Provide the [X, Y] coordinate of the cell's center where the given text is located.  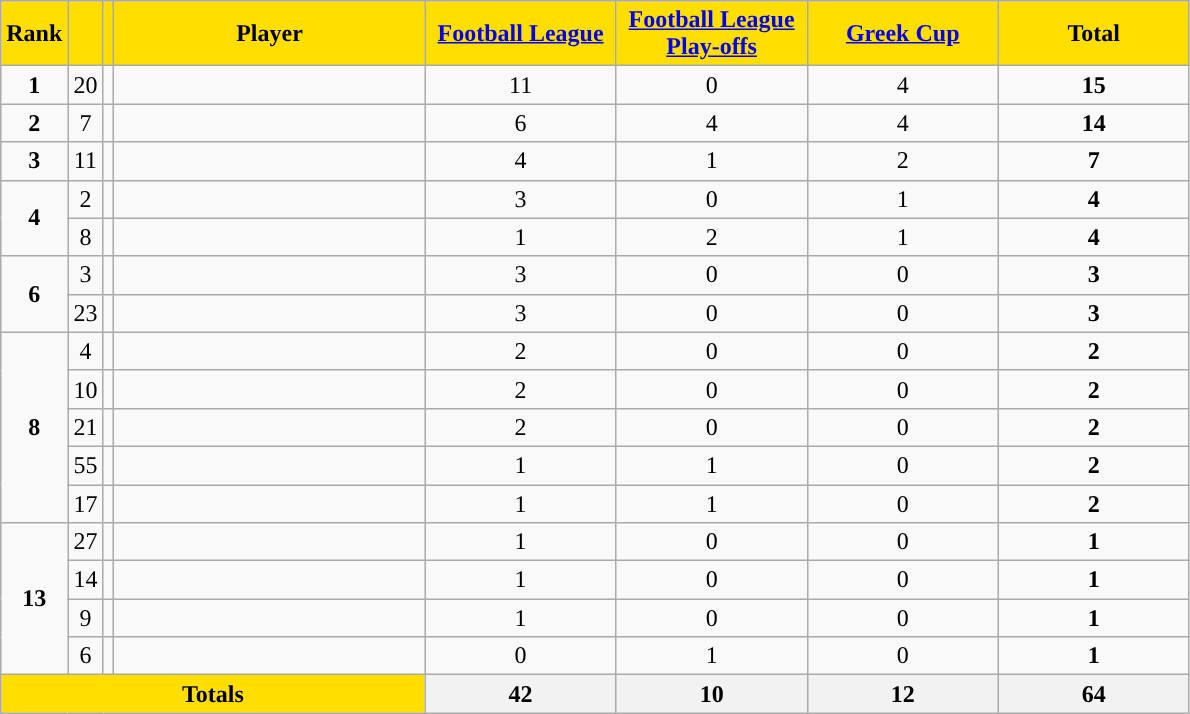
Greek Cup [902, 34]
13 [34, 599]
Totals [213, 694]
Football League Play-offs [712, 34]
12 [902, 694]
Total [1094, 34]
Football League [520, 34]
17 [86, 503]
Rank [34, 34]
27 [86, 542]
20 [86, 85]
21 [86, 427]
15 [1094, 85]
42 [520, 694]
9 [86, 618]
Player [270, 34]
55 [86, 465]
23 [86, 313]
64 [1094, 694]
